Locate the cell with the specified text and output its (X, Y) center coordinate. 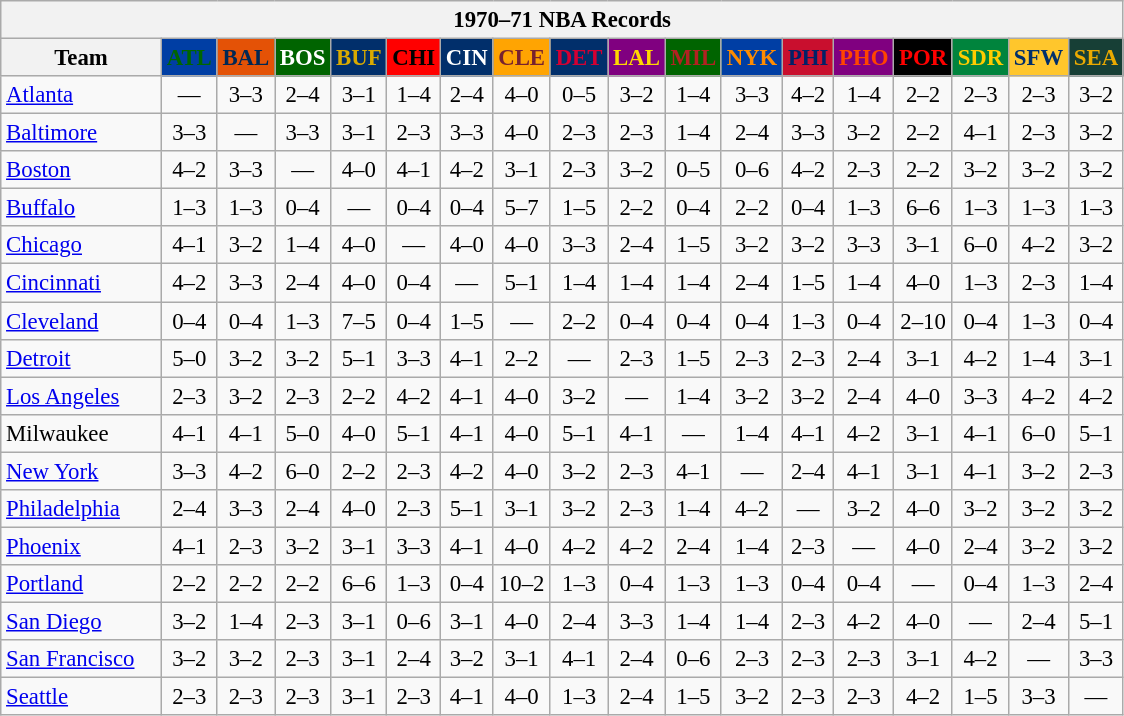
1970–71 NBA Records (562, 20)
Milwaukee (82, 433)
NYK (752, 58)
7–5 (359, 321)
PHO (864, 58)
2–10 (924, 321)
MIL (693, 58)
SFW (1039, 58)
SEA (1096, 58)
Phoenix (82, 546)
Philadelphia (82, 509)
Detroit (82, 358)
Cincinnati (82, 283)
10–2 (522, 584)
Chicago (82, 245)
San Diego (82, 621)
Atlanta (82, 95)
Baltimore (82, 133)
ATL (189, 58)
LAL (636, 58)
Portland (82, 584)
PHI (808, 58)
Team (82, 58)
Los Angeles (82, 396)
BOS (303, 58)
Cleveland (82, 321)
SDR (980, 58)
BUF (359, 58)
CHI (414, 58)
Boston (82, 170)
San Francisco (82, 659)
BAL (246, 58)
CLE (522, 58)
New York (82, 471)
CIN (467, 58)
POR (924, 58)
Buffalo (82, 208)
DET (578, 58)
5–7 (522, 208)
Seattle (82, 697)
